Scan for the cell matching the given text and deliver its (X, Y) coordinate at center. 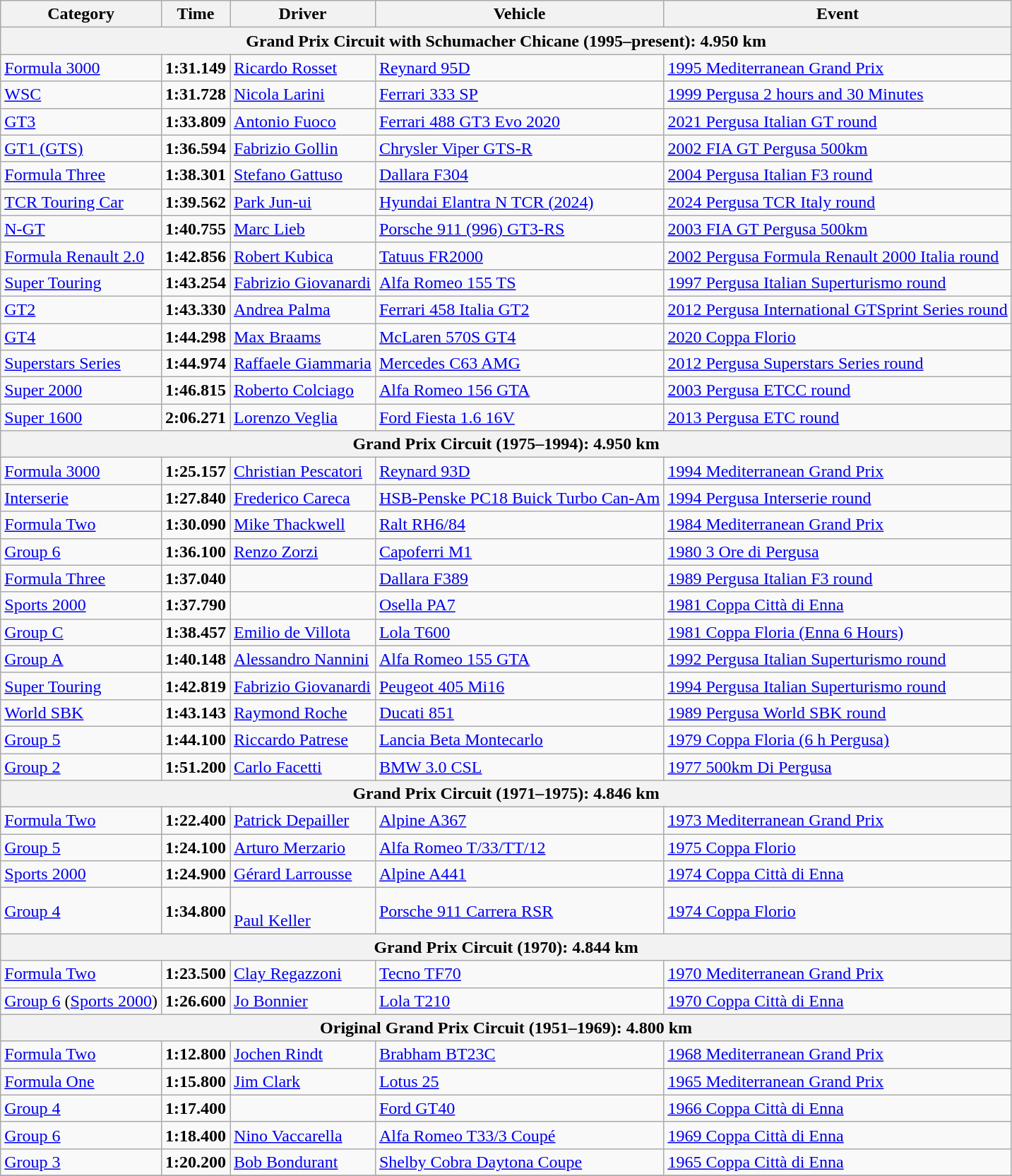
Brabham BT23C (519, 1055)
1:51.200 (195, 766)
1999 Pergusa 2 hours and 30 Minutes (838, 95)
1:12.800 (195, 1055)
Interserie (81, 498)
Porsche 911 Carrera RSR (519, 911)
Ford Fiesta 1.6 16V (519, 417)
1994 Pergusa Italian Superturismo round (838, 686)
Frederico Careca (303, 498)
Group A (81, 659)
Patrick Depailler (303, 821)
Formula Renault 2.0 (81, 256)
1:44.298 (195, 337)
1:31.149 (195, 68)
1:43.330 (195, 309)
BMW 3.0 CSL (519, 766)
World SBK (81, 713)
WSC (81, 95)
Reynard 93D (519, 471)
1:36.594 (195, 148)
Group 6 (Sports 2000) (81, 1001)
1:46.815 (195, 391)
Riccardo Patrese (303, 740)
2020 Coppa Florio (838, 337)
Jo Bonnier (303, 1001)
Grand Prix Circuit with Schumacher Chicane (1995–present): 4.950 km (506, 41)
Roberto Colciago (303, 391)
1:24.100 (195, 848)
Alpine A367 (519, 821)
1:20.200 (195, 1162)
1:44.974 (195, 364)
Arturo Merzario (303, 848)
Original Grand Prix Circuit (1951–1969): 4.800 km (506, 1028)
1:40.755 (195, 229)
1970 Coppa Città di Enna (838, 1001)
Fabrizio Gollin (303, 148)
1994 Pergusa Interserie round (838, 498)
1:22.400 (195, 821)
Carlo Facetti (303, 766)
Robert Kubica (303, 256)
Clay Regazzoni (303, 974)
Chrysler Viper GTS-R (519, 148)
1984 Mediterranean Grand Prix (838, 525)
Shelby Cobra Daytona Coupe (519, 1162)
Group C (81, 632)
2003 FIA GT Pergusa 500km (838, 229)
1975 Coppa Florio (838, 848)
Mike Thackwell (303, 525)
1977 500km Di Pergusa (838, 766)
1981 Coppa Città di Enna (838, 605)
GT4 (81, 337)
1:15.800 (195, 1081)
1:34.800 (195, 911)
Alpine A441 (519, 874)
Porsche 911 (996) GT3-RS (519, 229)
Park Jun-ui (303, 202)
1997 Pergusa Italian Superturismo round (838, 283)
1994 Mediterranean Grand Prix (838, 471)
1:43.254 (195, 283)
1:42.819 (195, 686)
Lancia Beta Montecarlo (519, 740)
Lola T210 (519, 1001)
Gérard Larrousse (303, 874)
Tecno TF70 (519, 974)
Ducati 851 (519, 713)
Grand Prix Circuit (1970): 4.844 km (506, 947)
1:23.500 (195, 974)
Dallara F389 (519, 578)
Reynard 95D (519, 68)
1965 Mediterranean Grand Prix (838, 1081)
Dallara F304 (519, 175)
HSB-Penske PC18 Buick Turbo Can-Am (519, 498)
1:37.040 (195, 578)
Grand Prix Circuit (1971–1975): 4.846 km (506, 794)
Mercedes C63 AMG (519, 364)
Alfa Romeo T/33/TT/12 (519, 848)
1:36.100 (195, 552)
Emilio de Villota (303, 632)
2024 Pergusa TCR Italy round (838, 202)
GT2 (81, 309)
1:18.400 (195, 1135)
1:37.790 (195, 605)
1989 Pergusa Italian F3 round (838, 578)
1970 Mediterranean Grand Prix (838, 974)
Renzo Zorzi (303, 552)
2:06.271 (195, 417)
1:24.900 (195, 874)
Paul Keller (303, 911)
Peugeot 405 Mi16 (519, 686)
Driver (303, 14)
2012 Pergusa International GTSprint Series round (838, 309)
TCR Touring Car (81, 202)
Alessandro Nannini (303, 659)
Andrea Palma (303, 309)
Jochen Rindt (303, 1055)
1995 Mediterranean Grand Prix (838, 68)
Super 1600 (81, 417)
Ferrari 488 GT3 Evo 2020 (519, 121)
1:44.100 (195, 740)
1:25.157 (195, 471)
Osella PA7 (519, 605)
Alfa Romeo 155 TS (519, 283)
Capoferri M1 (519, 552)
Christian Pescatori (303, 471)
1966 Coppa Città di Enna (838, 1108)
GT1 (GTS) (81, 148)
Stefano Gattuso (303, 175)
1989 Pergusa World SBK round (838, 713)
2002 FIA GT Pergusa 500km (838, 148)
1:33.809 (195, 121)
Tatuus FR2000 (519, 256)
GT3 (81, 121)
Max Braams (303, 337)
Group 2 (81, 766)
Ford GT40 (519, 1108)
Raymond Roche (303, 713)
1979 Coppa Floria (6 h Pergusa) (838, 740)
Lola T600 (519, 632)
1981 Coppa Floria (Enna 6 Hours) (838, 632)
2012 Pergusa Superstars Series round (838, 364)
McLaren 570S GT4 (519, 337)
1980 3 Ore di Pergusa (838, 552)
Nicola Larini (303, 95)
Event (838, 14)
Superstars Series (81, 364)
1:39.562 (195, 202)
Group 3 (81, 1162)
2013 Pergusa ETC round (838, 417)
1:30.090 (195, 525)
2004 Pergusa Italian F3 round (838, 175)
1:38.457 (195, 632)
Lorenzo Veglia (303, 417)
2003 Pergusa ETCC round (838, 391)
1:26.600 (195, 1001)
N-GT (81, 229)
Marc Lieb (303, 229)
Antonio Fuoco (303, 121)
1:42.856 (195, 256)
Ricardo Rosset (303, 68)
Alfa Romeo 156 GTA (519, 391)
1974 Coppa Città di Enna (838, 874)
Alfa Romeo 155 GTA (519, 659)
Category (81, 14)
Super 2000 (81, 391)
Vehicle (519, 14)
1:38.301 (195, 175)
1:43.143 (195, 713)
1992 Pergusa Italian Superturismo round (838, 659)
Bob Bondurant (303, 1162)
Jim Clark (303, 1081)
Alfa Romeo T33/3 Coupé (519, 1135)
1974 Coppa Florio (838, 911)
1:17.400 (195, 1108)
Grand Prix Circuit (1975–1994): 4.950 km (506, 444)
1:40.148 (195, 659)
2021 Pergusa Italian GT round (838, 121)
Ferrari 333 SP (519, 95)
Time (195, 14)
Ferrari 458 Italia GT2 (519, 309)
Formula One (81, 1081)
1:27.840 (195, 498)
Ralt RH6/84 (519, 525)
Raffaele Giammaria (303, 364)
Nino Vaccarella (303, 1135)
Hyundai Elantra N TCR (2024) (519, 202)
1969 Coppa Città di Enna (838, 1135)
1973 Mediterranean Grand Prix (838, 821)
1965 Coppa Città di Enna (838, 1162)
2002 Pergusa Formula Renault 2000 Italia round (838, 256)
1968 Mediterranean Grand Prix (838, 1055)
1:31.728 (195, 95)
Lotus 25 (519, 1081)
